Identify which cell holds the provided text, then report its [x, y] central coordinate. 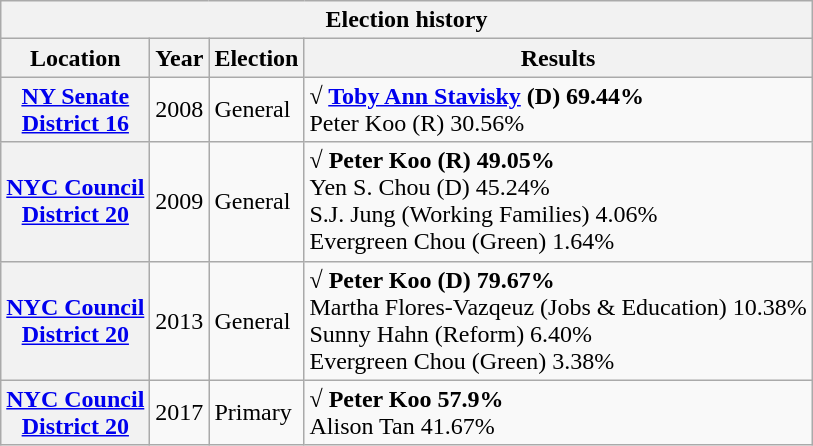
√ Peter Koo (R) 49.05%Yen S. Chou (D) 45.24%S.J. Jung (Working Families) 4.06%Evergreen Chou (Green) 1.64% [558, 202]
√ Peter Koo (D) 79.67%Martha Flores-Vazqeuz (Jobs & Education) 10.38%Sunny Hahn (Reform) 6.40%Evergreen Chou (Green) 3.38% [558, 320]
√ Toby Ann Stavisky (D) 69.44%Peter Koo (R) 30.56% [558, 110]
√ Peter Koo 57.9%Alison Tan 41.67% [558, 412]
Primary [256, 412]
Election [256, 58]
Location [76, 58]
Year [180, 58]
NY SenateDistrict 16 [76, 110]
2013 [180, 320]
2009 [180, 202]
2008 [180, 110]
Results [558, 58]
2017 [180, 412]
Election history [406, 20]
